Scan for the cell matching the given text and deliver its (x, y) coordinate at center. 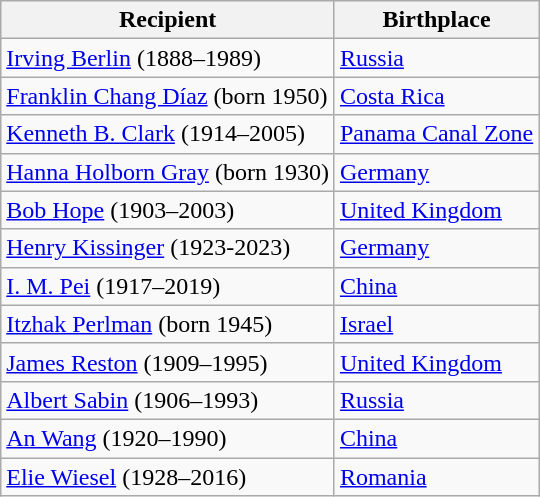
Panama Canal Zone (436, 134)
Franklin Chang Díaz (born 1950) (168, 96)
Kenneth B. Clark (1914–2005) (168, 134)
Henry Kissinger (1923-2023) (168, 248)
Recipient (168, 20)
Israel (436, 324)
Albert Sabin (1906–1993) (168, 400)
Hanna Holborn Gray (born 1930) (168, 172)
James Reston (1909–1995) (168, 362)
Elie Wiesel (1928–2016) (168, 477)
Birthplace (436, 20)
Costa Rica (436, 96)
An Wang (1920–1990) (168, 438)
Itzhak Perlman (born 1945) (168, 324)
Bob Hope (1903–2003) (168, 210)
Romania (436, 477)
I. M. Pei (1917–2019) (168, 286)
Irving Berlin (1888–1989) (168, 58)
